Identify which cell holds the provided text, then report its [X, Y] central coordinate. 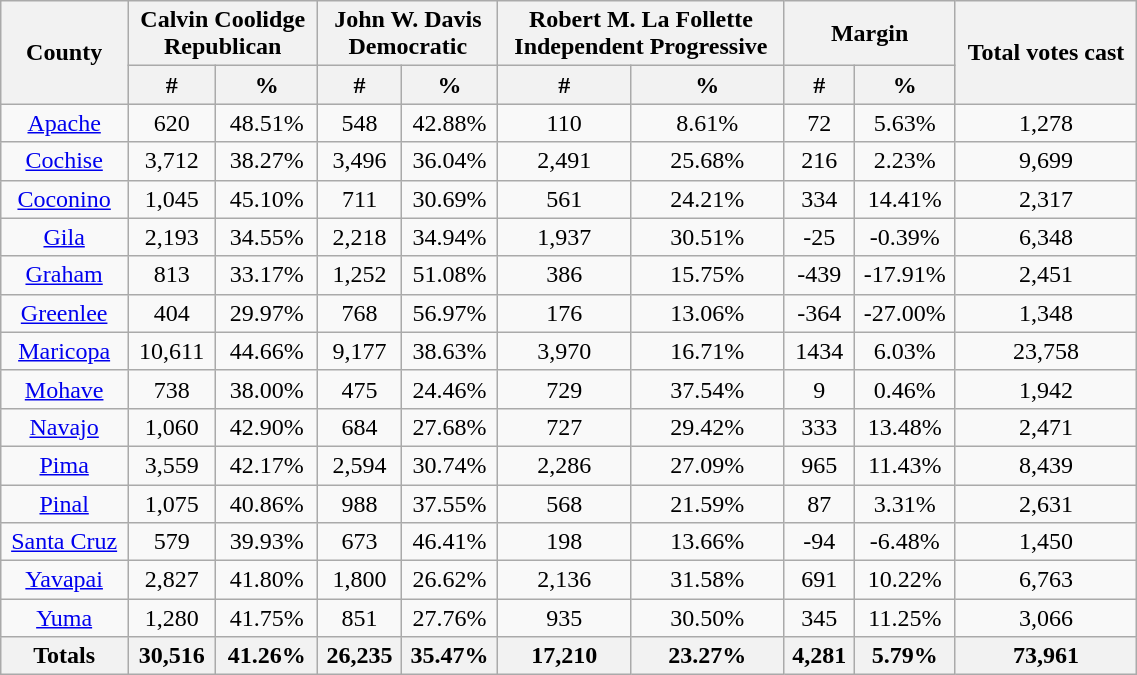
3,496 [360, 161]
23,758 [1046, 351]
Coconino [64, 199]
3,712 [172, 161]
3.31% [904, 503]
37.55% [449, 503]
935 [564, 618]
333 [819, 427]
30.51% [708, 237]
6,348 [1046, 237]
727 [564, 427]
13.66% [708, 542]
-364 [819, 313]
45.10% [267, 199]
26,235 [360, 656]
29.97% [267, 313]
1,800 [360, 580]
21.59% [708, 503]
0.46% [904, 389]
38.27% [267, 161]
1,348 [1046, 313]
41.26% [267, 656]
579 [172, 542]
1,450 [1046, 542]
39.93% [267, 542]
10,611 [172, 351]
1,278 [1046, 123]
2,136 [564, 580]
Apache [64, 123]
11.25% [904, 618]
30.74% [449, 465]
568 [564, 503]
2,471 [1046, 427]
386 [564, 275]
6.03% [904, 351]
Cochise [64, 161]
738 [172, 389]
31.58% [708, 580]
2,631 [1046, 503]
813 [172, 275]
Navajo [64, 427]
51.08% [449, 275]
County [64, 52]
Graham [64, 275]
Pima [64, 465]
768 [360, 313]
Santa Cruz [64, 542]
3,559 [172, 465]
27.76% [449, 618]
Yuma [64, 618]
Greenlee [64, 313]
25.68% [708, 161]
-27.00% [904, 313]
4,281 [819, 656]
729 [564, 389]
-94 [819, 542]
561 [564, 199]
2,451 [1046, 275]
Margin [870, 34]
-6.48% [904, 542]
40.86% [267, 503]
30.69% [449, 199]
73,961 [1046, 656]
548 [360, 123]
48.51% [267, 123]
1,045 [172, 199]
27.68% [449, 427]
2,317 [1046, 199]
56.97% [449, 313]
30.50% [708, 618]
620 [172, 123]
2,286 [564, 465]
2,827 [172, 580]
Yavapai [64, 580]
3,970 [564, 351]
1,252 [360, 275]
33.17% [267, 275]
711 [360, 199]
2,594 [360, 465]
72 [819, 123]
-439 [819, 275]
3,066 [1046, 618]
345 [819, 618]
110 [564, 123]
1434 [819, 351]
2,193 [172, 237]
198 [564, 542]
2,218 [360, 237]
Totals [64, 656]
16.71% [708, 351]
Calvin CoolidgeRepublican [223, 34]
988 [360, 503]
404 [172, 313]
37.54% [708, 389]
334 [819, 199]
42.17% [267, 465]
176 [564, 313]
38.63% [449, 351]
Pinal [64, 503]
9,177 [360, 351]
87 [819, 503]
-17.91% [904, 275]
35.47% [449, 656]
965 [819, 465]
-0.39% [904, 237]
851 [360, 618]
36.04% [449, 161]
216 [819, 161]
Maricopa [64, 351]
27.09% [708, 465]
23.27% [708, 656]
691 [819, 580]
24.46% [449, 389]
673 [360, 542]
475 [360, 389]
8,439 [1046, 465]
29.42% [708, 427]
Gila [64, 237]
10.22% [904, 580]
8.61% [708, 123]
14.41% [904, 199]
24.21% [708, 199]
9 [819, 389]
41.75% [267, 618]
11.43% [904, 465]
Mohave [64, 389]
1,075 [172, 503]
44.66% [267, 351]
1,060 [172, 427]
34.55% [267, 237]
5.63% [904, 123]
34.94% [449, 237]
15.75% [708, 275]
Robert M. La FolletteIndependent Progressive [641, 34]
1,942 [1046, 389]
26.62% [449, 580]
6,763 [1046, 580]
13.48% [904, 427]
-25 [819, 237]
38.00% [267, 389]
2.23% [904, 161]
41.80% [267, 580]
2,491 [564, 161]
684 [360, 427]
46.41% [449, 542]
1,937 [564, 237]
42.88% [449, 123]
30,516 [172, 656]
5.79% [904, 656]
13.06% [708, 313]
9,699 [1046, 161]
John W. DavisDemocratic [408, 34]
Total votes cast [1046, 52]
17,210 [564, 656]
42.90% [267, 427]
1,280 [172, 618]
